Provide the (X, Y) coordinate of the cell's center where the given text is located.  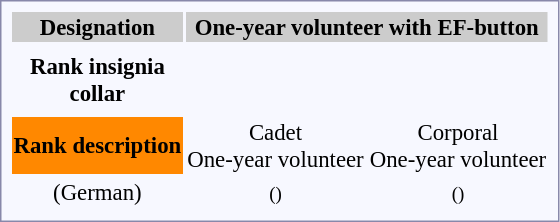
CorporalOne-year volunteer (458, 146)
Designation (98, 27)
(German) (98, 192)
CadetOne-year volunteer (276, 146)
One-year volunteer with EF-button (367, 27)
Rank description (98, 146)
Rank insigniacollar (98, 80)
